Scan for the cell matching the given text and deliver its [x, y] coordinate at center. 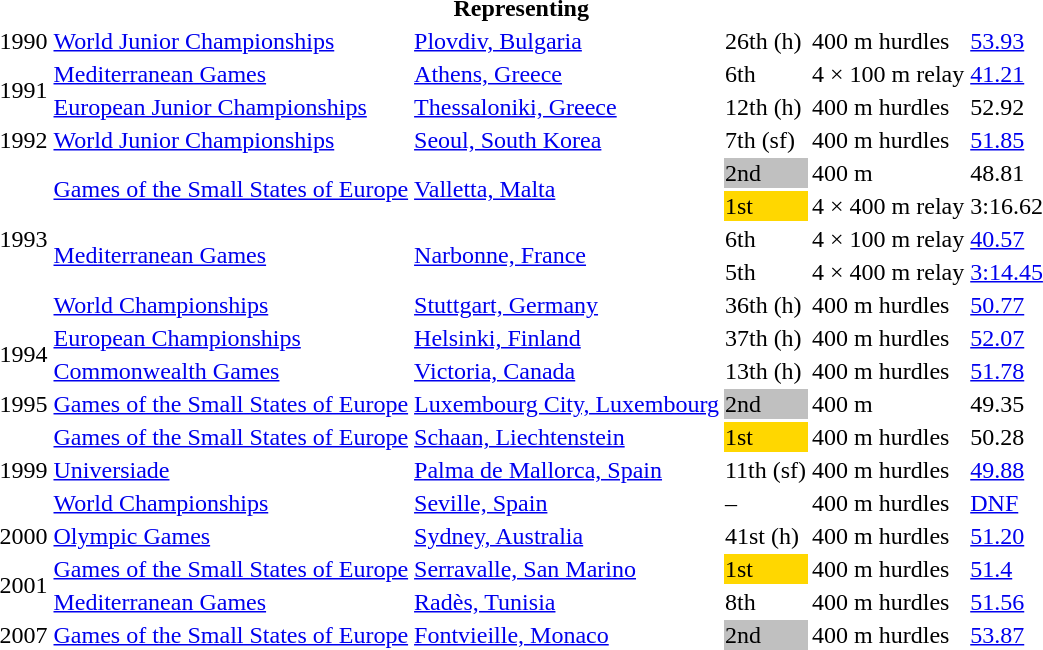
– [765, 503]
8th [765, 602]
Sydney, Australia [567, 536]
Victoria, Canada [567, 371]
26th (h) [765, 41]
European Junior Championships [231, 107]
Plovdiv, Bulgaria [567, 41]
Luxembourg City, Luxembourg [567, 404]
5th [765, 272]
Narbonne, France [567, 256]
11th (sf) [765, 470]
Olympic Games [231, 536]
Schaan, Liechtenstein [567, 437]
7th (sf) [765, 140]
Universiade [231, 470]
41st (h) [765, 536]
Radès, Tunisia [567, 602]
37th (h) [765, 338]
12th (h) [765, 107]
Helsinki, Finland [567, 338]
Serravalle, San Marino [567, 569]
Stuttgart, Germany [567, 305]
Palma de Mallorca, Spain [567, 470]
Athens, Greece [567, 74]
13th (h) [765, 371]
Valletta, Malta [567, 190]
Seoul, South Korea [567, 140]
Thessaloniki, Greece [567, 107]
Fontvieille, Monaco [567, 635]
Commonwealth Games [231, 371]
European Championships [231, 338]
Seville, Spain [567, 503]
36th (h) [765, 305]
